Locate the cell with the specified text and output its [x, y] center coordinate. 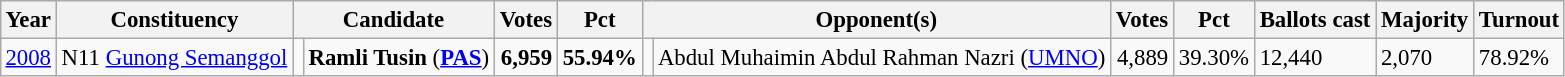
2008 [28, 57]
Abdul Muhaimin Abdul Rahman Nazri (UMNO) [882, 57]
Candidate [394, 20]
12,440 [1314, 57]
Opponent(s) [876, 20]
55.94% [600, 57]
Ballots cast [1314, 20]
6,959 [526, 57]
N11 Gunong Semanggol [174, 57]
Ramli Tusin (PAS) [398, 57]
Year [28, 20]
Turnout [1520, 20]
78.92% [1520, 57]
Majority [1425, 20]
Constituency [174, 20]
4,889 [1142, 57]
39.30% [1214, 57]
2,070 [1425, 57]
